Search for the cell housing the specified text and yield its (x, y) center coordinate. 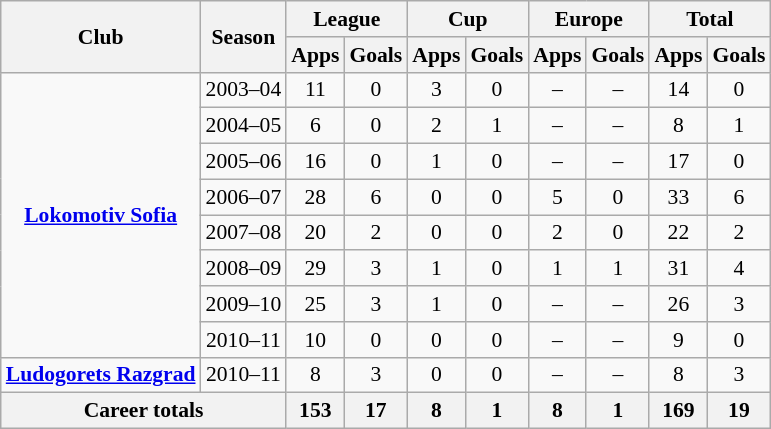
16 (315, 162)
Lokomotiv Sofia (101, 214)
2009–10 (244, 304)
11 (315, 90)
2007–08 (244, 233)
29 (315, 269)
153 (315, 411)
28 (315, 197)
Club (101, 36)
Season (244, 36)
20 (315, 233)
2006–07 (244, 197)
169 (678, 411)
2003–04 (244, 90)
Total (710, 19)
19 (738, 411)
9 (678, 340)
33 (678, 197)
22 (678, 233)
Career totals (144, 411)
2008–09 (244, 269)
14 (678, 90)
Cup (468, 19)
2005–06 (244, 162)
5 (557, 197)
Europe (588, 19)
League (346, 19)
25 (315, 304)
4 (738, 269)
31 (678, 269)
2004–05 (244, 126)
10 (315, 340)
26 (678, 304)
Ludogorets Razgrad (101, 375)
